Identify which cell holds the provided text, then report its [x, y] central coordinate. 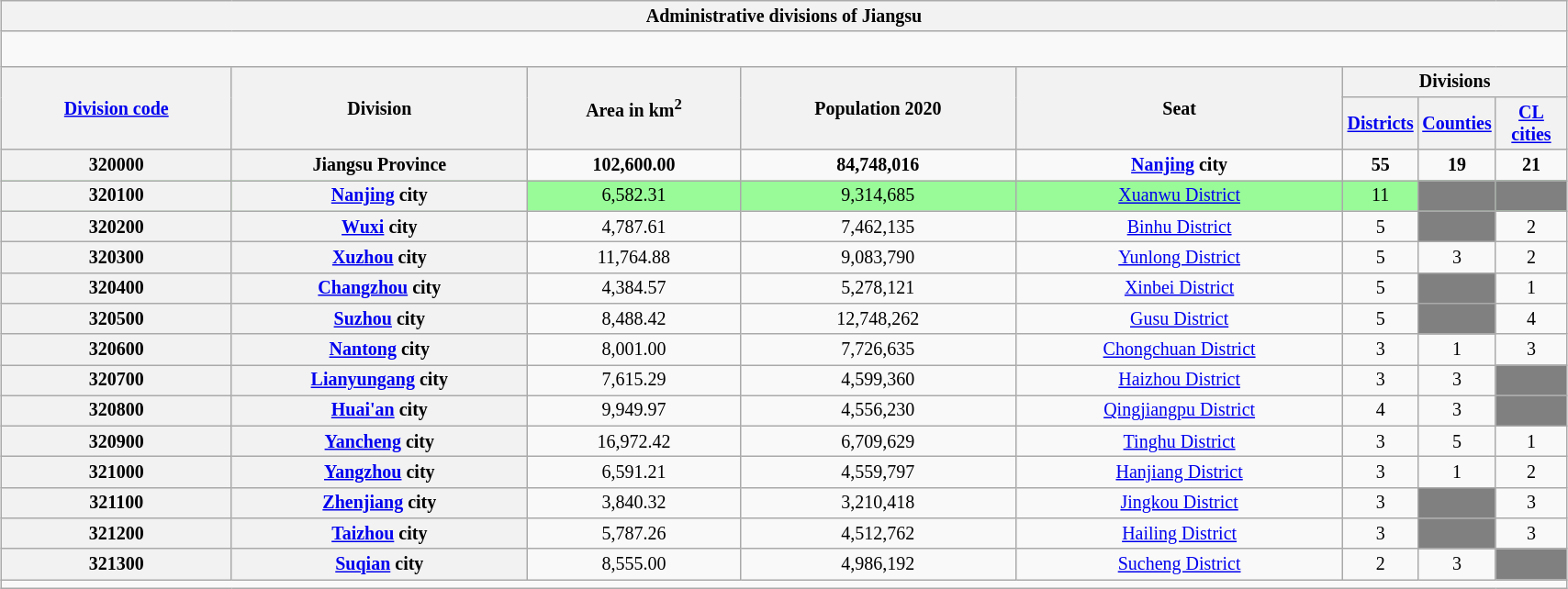
9,314,685 [878, 196]
320000 [117, 165]
7,462,135 [878, 226]
Yunlong District [1179, 257]
Haizhou District [1179, 380]
Divisions [1455, 83]
Seat [1179, 108]
320600 [117, 349]
Changzhou city [380, 288]
Nantong city [380, 349]
4,556,230 [878, 411]
4,384.57 [634, 288]
Binhu District [1179, 226]
6,709,629 [878, 442]
320800 [117, 411]
Yangzhou city [380, 472]
320200 [117, 226]
Xuzhou city [380, 257]
Yancheng city [380, 442]
321100 [117, 503]
321000 [117, 472]
7,726,635 [878, 349]
Lianyungang city [380, 380]
Gusu District [1179, 319]
Population 2020 [878, 108]
Hanjiang District [1179, 472]
Chongchuan District [1179, 349]
320900 [117, 442]
9,083,790 [878, 257]
4,787.61 [634, 226]
Sucheng District [1179, 565]
84,748,016 [878, 165]
8,488.42 [634, 319]
320100 [117, 196]
6,591.21 [634, 472]
55 [1381, 165]
Wuxi city [380, 226]
21 [1531, 165]
12,748,262 [878, 319]
Division [380, 108]
Suzhou city [380, 319]
Counties [1456, 123]
11 [1381, 196]
4,559,797 [878, 472]
Jingkou District [1179, 503]
Districts [1381, 123]
320700 [117, 380]
3,840.32 [634, 503]
4,986,192 [878, 565]
7,615.29 [634, 380]
Tinghu District [1179, 442]
321300 [117, 565]
Qingjiangpu District [1179, 411]
4,512,762 [878, 534]
Hailing District [1179, 534]
Taizhou city [380, 534]
320500 [117, 319]
Huai'an city [380, 411]
Jiangsu Province [380, 165]
Division code [117, 108]
8,555.00 [634, 565]
Administrative divisions of Jiangsu [784, 17]
Xinbei District [1179, 288]
Zhenjiang city [380, 503]
9,949.97 [634, 411]
320400 [117, 288]
CL cities [1531, 123]
321200 [117, 534]
Area in km2 [634, 108]
6,582.31 [634, 196]
Xuanwu District [1179, 196]
8,001.00 [634, 349]
19 [1456, 165]
4,599,360 [878, 380]
102,600.00 [634, 165]
5,278,121 [878, 288]
3,210,418 [878, 503]
11,764.88 [634, 257]
5,787.26 [634, 534]
16,972.42 [634, 442]
Suqian city [380, 565]
320300 [117, 257]
